Find where the given text appears and provide that cell's center as (X, Y) coordinate. 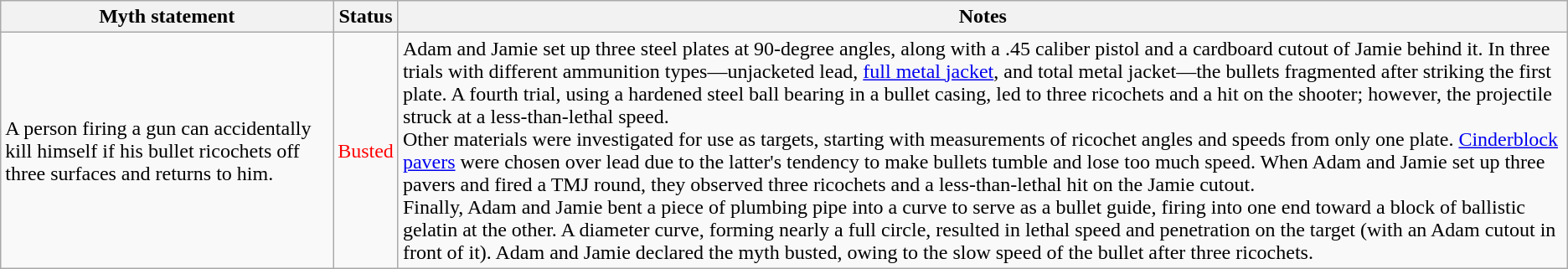
Notes (983, 17)
Status (366, 17)
Myth statement (168, 17)
A person firing a gun can accidentally kill himself if his bullet ricochets off three surfaces and returns to him. (168, 151)
Busted (366, 151)
